Identify which cell holds the provided text, then report its (X, Y) central coordinate. 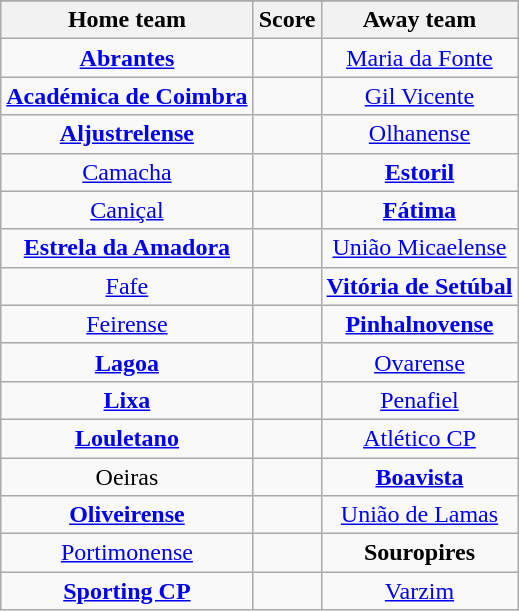
Lagoa (127, 362)
Caniçal (127, 210)
Ovarense (420, 362)
Oeiras (127, 477)
Gil Vicente (420, 96)
Boavista (420, 477)
Fátima (420, 210)
Vitória de Setúbal (420, 286)
Estrela da Amadora (127, 248)
Olhanense (420, 134)
Home team (127, 20)
Lixa (127, 400)
Sporting CP (127, 591)
Camacha (127, 172)
União Micaelense (420, 248)
Estoril (420, 172)
Score (287, 20)
Feirense (127, 324)
União de Lamas (420, 515)
Oliveirense (127, 515)
Louletano (127, 438)
Atlético CP (420, 438)
Portimonense (127, 553)
Académica de Coimbra (127, 96)
Varzim (420, 591)
Maria da Fonte (420, 58)
Abrantes (127, 58)
Pinhalnovense (420, 324)
Away team (420, 20)
Fafe (127, 286)
Penafiel (420, 400)
Souropires (420, 553)
Aljustrelense (127, 134)
